Output the (x, y) coordinate of the center of the cell containing the given text.  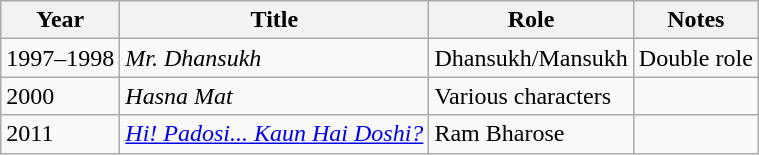
Title (274, 20)
Hasna Mat (274, 96)
Ram Bharose (531, 134)
Double role (696, 58)
2011 (60, 134)
Role (531, 20)
Mr. Dhansukh (274, 58)
Year (60, 20)
Dhansukh/Mansukh (531, 58)
1997–1998 (60, 58)
Various characters (531, 96)
Hi! Padosi... Kaun Hai Doshi? (274, 134)
Notes (696, 20)
2000 (60, 96)
